Find where the given text appears and provide that cell's center as [x, y] coordinate. 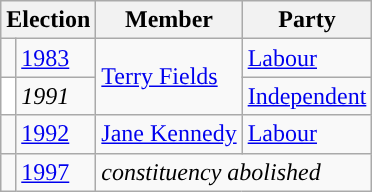
1991 [56, 96]
1992 [56, 134]
1983 [56, 58]
1997 [56, 172]
Terry Fields [169, 77]
Independent [307, 96]
Jane Kennedy [169, 134]
Election [48, 20]
Member [169, 20]
Party [307, 20]
constituency abolished [234, 172]
